Capture the cell that displays the provided text and extract its (X, Y) central coordinate. 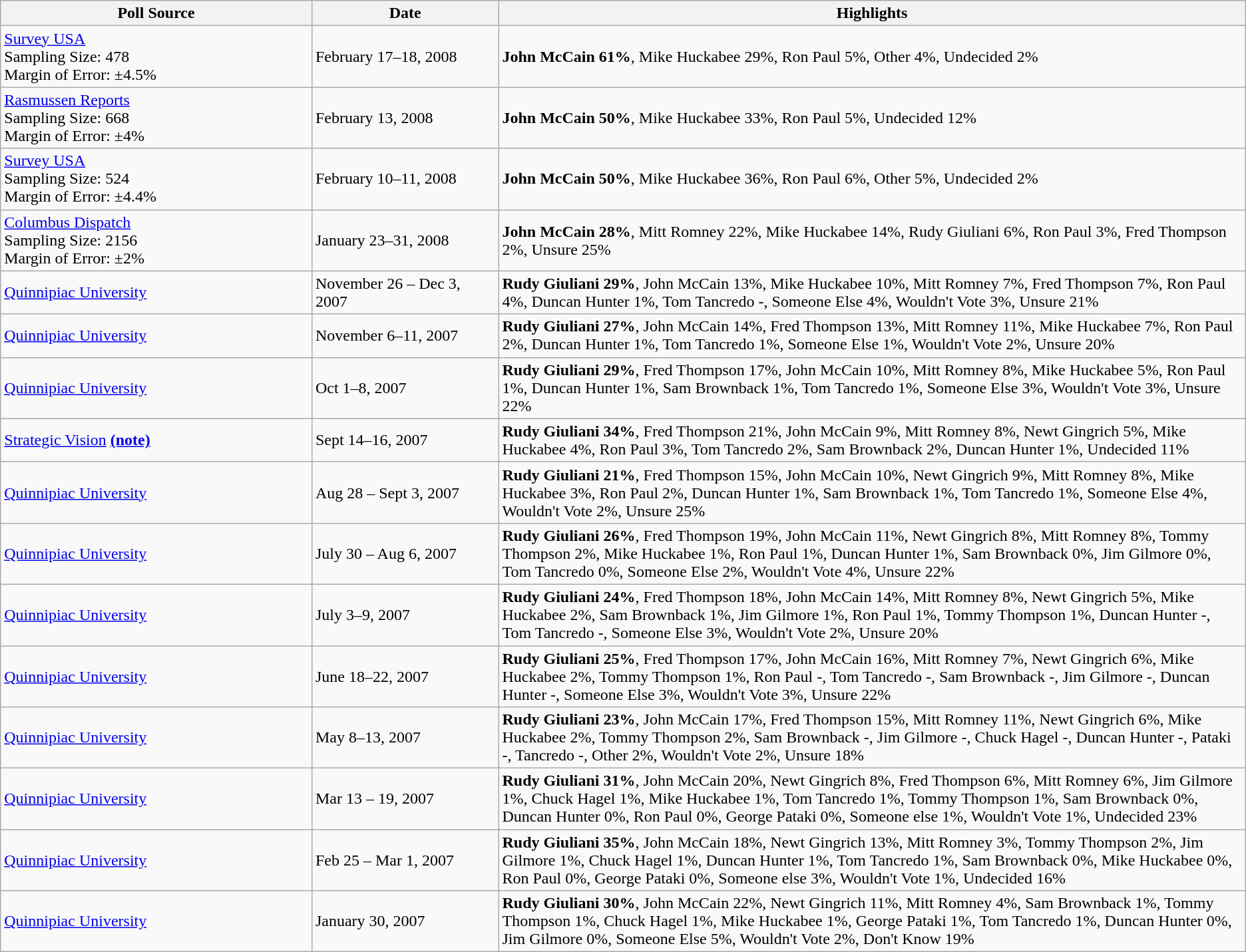
Poll Source (156, 13)
July 3–9, 2007 (405, 615)
Mar 13 – 19, 2007 (405, 799)
January 23–31, 2008 (405, 240)
January 30, 2007 (405, 921)
Aug 28 – Sept 3, 2007 (405, 492)
Columbus DispatchSampling Size: 2156 Margin of Error: ±2% (156, 240)
Sept 14–16, 2007 (405, 440)
June 18–22, 2007 (405, 676)
John McCain 61%, Mike Huckabee 29%, Ron Paul 5%, Other 4%, Undecided 2% (872, 57)
Strategic Vision (note) (156, 440)
Survey USASampling Size: 524 Margin of Error: ±4.4% (156, 179)
February 10–11, 2008 (405, 179)
May 8–13, 2007 (405, 738)
Rasmussen ReportsSampling Size: 668 Margin of Error: ±4% (156, 118)
February 13, 2008 (405, 118)
Oct 1–8, 2007 (405, 388)
John McCain 28%, Mitt Romney 22%, Mike Huckabee 14%, Rudy Giuliani 6%, Ron Paul 3%, Fred Thompson 2%, Unsure 25% (872, 240)
July 30 – Aug 6, 2007 (405, 554)
November 26 – Dec 3, 2007 (405, 293)
John McCain 50%, Mike Huckabee 33%, Ron Paul 5%, Undecided 12% (872, 118)
Highlights (872, 13)
February 17–18, 2008 (405, 57)
John McCain 50%, Mike Huckabee 36%, Ron Paul 6%, Other 5%, Undecided 2% (872, 179)
Survey USASampling Size: 478 Margin of Error: ±4.5% (156, 57)
November 6–11, 2007 (405, 335)
Date (405, 13)
Feb 25 – Mar 1, 2007 (405, 860)
